Return (X, Y) of the center of cell containing provided text 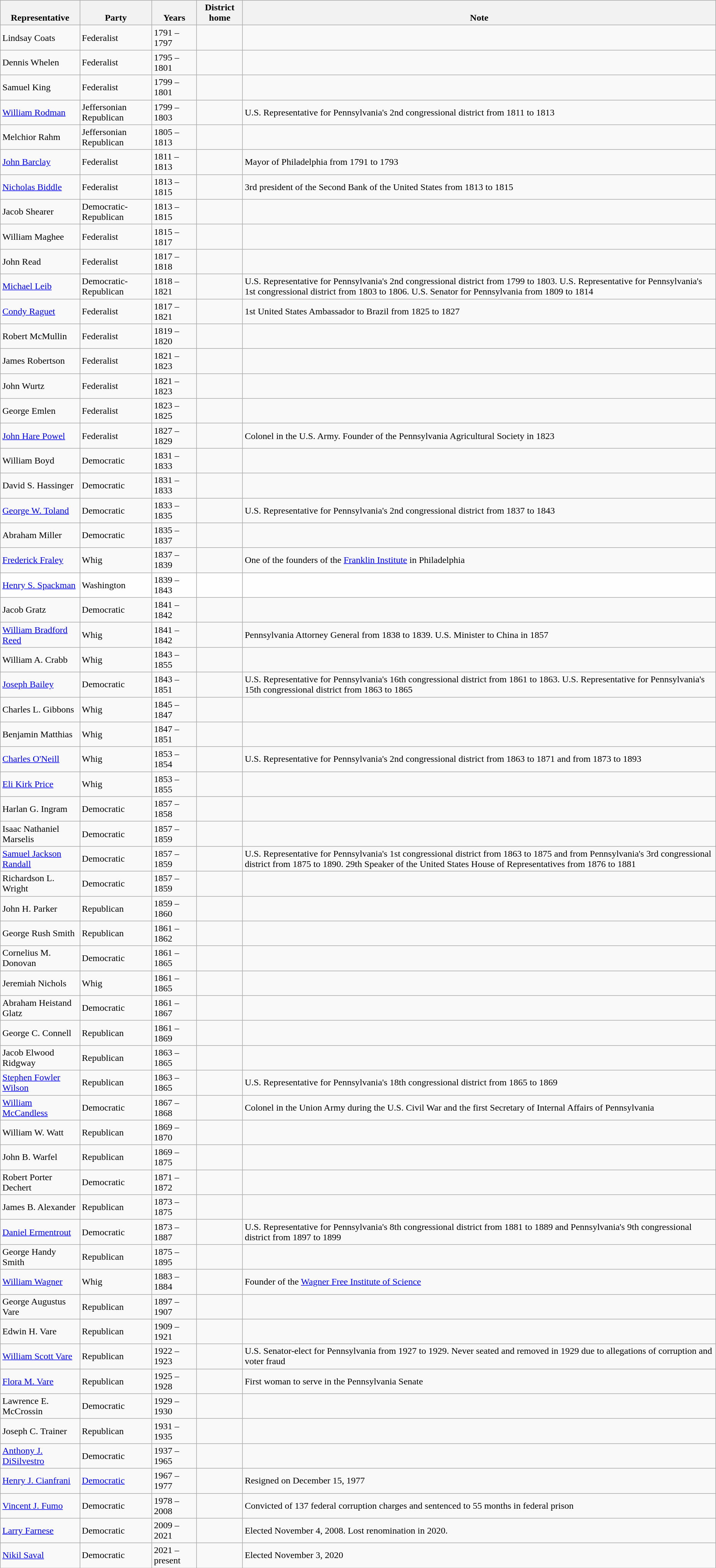
Colonel in the U.S. Army. Founder of the Pennsylvania Agricultural Society in 1823 (479, 436)
James Robertson (40, 361)
1857 – 1858 (174, 809)
Flora M. Vare (40, 1381)
Henry S. Spackman (40, 585)
1922 – 1923 (174, 1356)
1st United States Ambassador to Brazil from 1825 to 1827 (479, 311)
Melchior Rahm (40, 137)
U.S. Representative for Pennsylvania's 2nd congressional district from 1863 to 1871 and from 1873 to 1893 (479, 760)
John Barclay (40, 162)
1817 – 1818 (174, 262)
Stephen Fowler Wilson (40, 1082)
Jacob Elwood Ridgway (40, 1058)
Years (174, 13)
1823 – 1825 (174, 411)
U.S. Representative for Pennsylvania's 8th congressional district from 1881 to 1889 and Pennsylvania's 9th congressional district from 1897 to 1899 (479, 1232)
Jeremiah Nichols (40, 983)
Anthony J. DiSilvestro (40, 1456)
1853 – 1854 (174, 760)
Daniel Ermentrout (40, 1232)
First woman to serve in the Pennsylvania Senate (479, 1381)
Vincent J. Fumo (40, 1505)
Colonel in the Union Army during the U.S. Civil War and the first Secretary of Internal Affairs of Pennsylvania (479, 1108)
Nicholas Biddle (40, 187)
Joseph C. Trainer (40, 1431)
Convicted of 137 federal corruption charges and sentenced to 55 months in federal prison (479, 1505)
1861 – 1862 (174, 933)
U.S. Representative for Pennsylvania's 2nd congressional district from 1811 to 1813 (479, 112)
1909 – 1921 (174, 1332)
1847 – 1851 (174, 734)
John Hare Powel (40, 436)
Frederick Fraley (40, 560)
Eli Kirk Price (40, 784)
1843 – 1851 (174, 685)
William Scott Vare (40, 1356)
Cornelius M. Donovan (40, 958)
1833 – 1835 (174, 510)
1818 – 1821 (174, 286)
Benjamin Matthias (40, 734)
George C. Connell (40, 1033)
3rd president of the Second Bank of the United States from 1813 to 1815 (479, 187)
John B. Warfel (40, 1157)
1819 – 1820 (174, 337)
1845 – 1847 (174, 709)
1817 – 1821 (174, 311)
Edwin H. Vare (40, 1332)
U.S. Senator-elect for Pennsylvania from 1927 to 1929. Never seated and removed in 1929 due to allegations of corruption and voter fraud (479, 1356)
1937 – 1965 (174, 1456)
Samuel King (40, 87)
1795 – 1801 (174, 63)
1931 – 1935 (174, 1431)
2009 – 2021 (174, 1531)
Charles L. Gibbons (40, 709)
Joseph Bailey (40, 685)
1967 – 1977 (174, 1481)
U.S. Representative for Pennsylvania's 18th congressional district from 1865 to 1869 (479, 1082)
1867 – 1868 (174, 1108)
1861 – 1867 (174, 1008)
1853 – 1855 (174, 784)
Jacob Shearer (40, 212)
Pennsylvania Attorney General from 1838 to 1839. U.S. Minister to China in 1857 (479, 635)
Samuel Jackson Randall (40, 859)
1925 – 1928 (174, 1381)
2021 – present (174, 1556)
1811 – 1813 (174, 162)
Lindsay Coats (40, 37)
Isaac Nathaniel Marselis (40, 834)
Mayor of Philadelphia from 1791 to 1793 (479, 162)
John H. Parker (40, 909)
1791 – 1797 (174, 37)
1827 – 1829 (174, 436)
George Augustus Vare (40, 1306)
John Read (40, 262)
1837 – 1839 (174, 560)
William Bradford Reed (40, 635)
1869 – 1870 (174, 1133)
David S. Hassinger (40, 486)
Representative (40, 13)
1873 – 1887 (174, 1232)
George Handy Smith (40, 1257)
Lawrence E. McCrossin (40, 1406)
James B. Alexander (40, 1207)
Robert Porter Dechert (40, 1183)
1883 – 1884 (174, 1282)
Dennis Whelen (40, 63)
Henry J. Cianfrani (40, 1481)
William A. Crabb (40, 659)
George W. Toland (40, 510)
Resigned on December 15, 1977 (479, 1481)
1835 – 1837 (174, 535)
Condy Raguet (40, 311)
Elected November 4, 2008. Lost renomination in 2020. (479, 1531)
Elected November 3, 2020 (479, 1556)
Founder of the Wagner Free Institute of Science (479, 1282)
1799 – 1803 (174, 112)
George Rush Smith (40, 933)
1873 – 1875 (174, 1207)
George Emlen (40, 411)
Robert McMullin (40, 337)
1978 – 2008 (174, 1505)
District home (220, 13)
William Wagner (40, 1282)
1815 – 1817 (174, 236)
Party (116, 13)
William Maghee (40, 236)
1871 – 1872 (174, 1183)
Charles O'Neill (40, 760)
John Wurtz (40, 386)
William W. Watt (40, 1133)
1859 – 1860 (174, 909)
Jacob Gratz (40, 610)
1897 – 1907 (174, 1306)
1839 – 1843 (174, 585)
1843 – 1855 (174, 659)
1799 – 1801 (174, 87)
William Boyd (40, 460)
One of the founders of the Franklin Institute in Philadelphia (479, 560)
U.S. Representative for Pennsylvania's 2nd congressional district from 1837 to 1843 (479, 510)
Washington (116, 585)
Larry Farnese (40, 1531)
Abraham Heistand Glatz (40, 1008)
Michael Leib (40, 286)
1929 – 1930 (174, 1406)
1805 – 1813 (174, 137)
Richardson L. Wright (40, 883)
William Rodman (40, 112)
Abraham Miller (40, 535)
Harlan G. Ingram (40, 809)
1869 – 1875 (174, 1157)
1861 – 1869 (174, 1033)
Note (479, 13)
William McCandless (40, 1108)
Nikil Saval (40, 1556)
1875 – 1895 (174, 1257)
